Scan for the cell matching the given text and deliver its (x, y) coordinate at center. 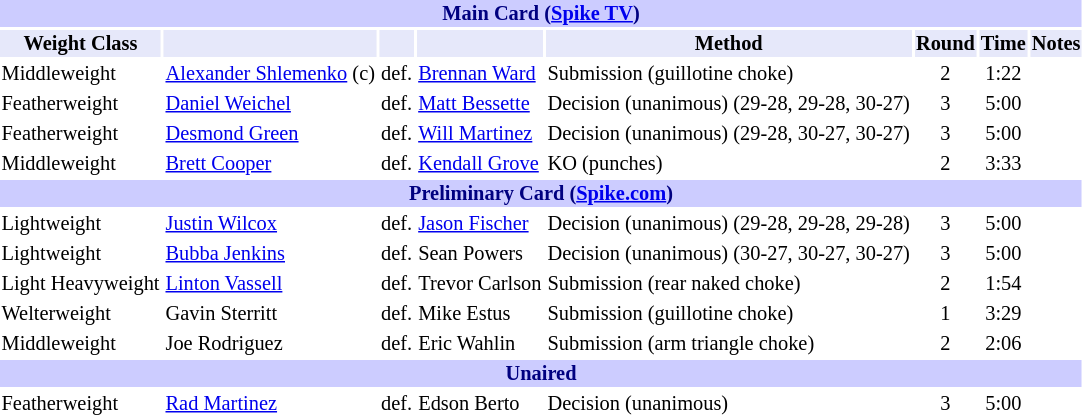
Decision (unanimous) (29-28, 29-28, 30-27) (728, 104)
Time (1003, 44)
Main Card (Spike TV) (541, 14)
Daniel Weichel (270, 104)
Decision (unanimous) (29-28, 29-28, 29-28) (728, 224)
Decision (unanimous) (29-28, 30-27, 30-27) (728, 134)
Decision (unanimous) (30-27, 30-27, 30-27) (728, 254)
Round (945, 44)
Brennan Ward (480, 74)
Mike Estus (480, 314)
Light Heavyweight (80, 284)
Trevor Carlson (480, 284)
Justin Wilcox (270, 224)
Gavin Sterritt (270, 314)
Matt Bessette (480, 104)
1:22 (1003, 74)
Jason Fischer (480, 224)
Brett Cooper (270, 164)
Sean Powers (480, 254)
Method (728, 44)
Alexander Shlemenko (c) (270, 74)
KO (punches) (728, 164)
Joe Rodriguez (270, 344)
Weight Class (80, 44)
2:06 (1003, 344)
Eric Wahlin (480, 344)
Submission (rear naked choke) (728, 284)
1 (945, 314)
Unaired (541, 374)
3:29 (1003, 314)
Welterweight (80, 314)
Desmond Green (270, 134)
Preliminary Card (Spike.com) (541, 194)
Notes (1056, 44)
Kendall Grove (480, 164)
1:54 (1003, 284)
Bubba Jenkins (270, 254)
Will Martinez (480, 134)
3:33 (1003, 164)
Linton Vassell (270, 284)
Submission (arm triangle choke) (728, 344)
